Find where the given text appears and provide that cell's center as [X, Y] coordinate. 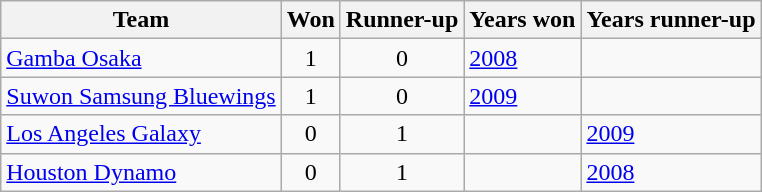
Team [141, 20]
Los Angeles Galaxy [141, 134]
Houston Dynamo [141, 172]
Runner-up [402, 20]
Won [310, 20]
Suwon Samsung Bluewings [141, 96]
Years won [522, 20]
Years runner-up [671, 20]
Gamba Osaka [141, 58]
